Scan for the cell matching the given text and deliver its [X, Y] coordinate at center. 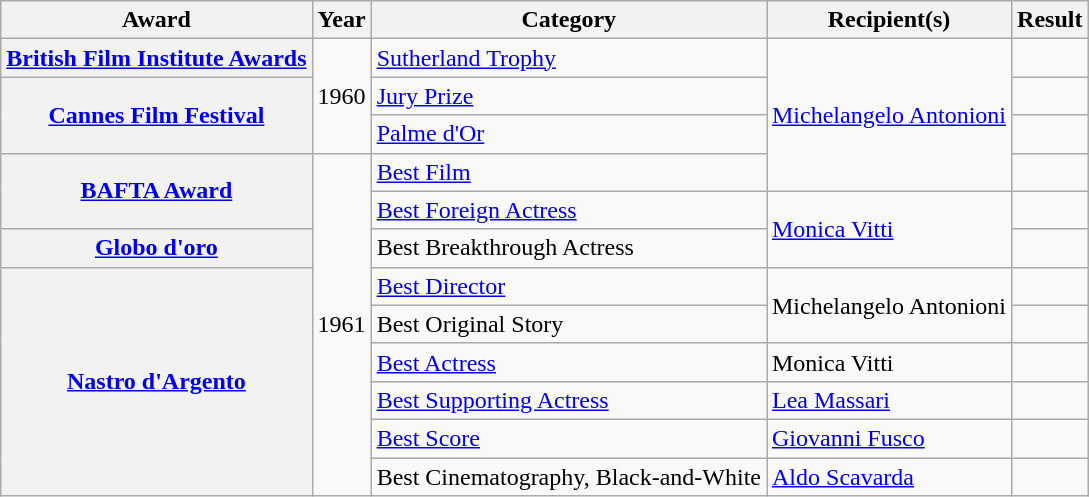
BAFTA Award [156, 191]
British Film Institute Awards [156, 58]
Best Cinematography, Black-and-White [568, 477]
Best Breakthrough Actress [568, 248]
Best Actress [568, 362]
Award [156, 20]
Sutherland Trophy [568, 58]
Best Supporting Actress [568, 400]
Best Foreign Actress [568, 210]
1960 [342, 96]
Result [1050, 20]
Nastro d'Argento [156, 381]
Best Original Story [568, 324]
Palme d'Or [568, 134]
Recipient(s) [888, 20]
Jury Prize [568, 96]
Best Score [568, 438]
Aldo Scavarda [888, 477]
Best Film [568, 172]
Best Director [568, 286]
Cannes Film Festival [156, 115]
Lea Massari [888, 400]
Year [342, 20]
1961 [342, 324]
Giovanni Fusco [888, 438]
Category [568, 20]
Globo d'oro [156, 248]
